Return (x, y) of the center of cell containing provided text 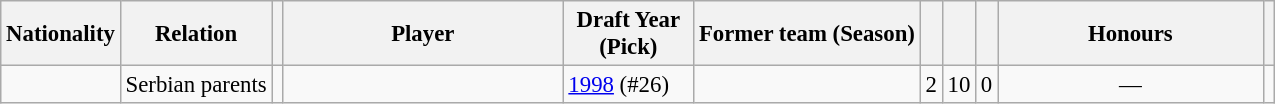
Honours (1131, 34)
1998 (#26) (628, 85)
Draft Year (Pick) (628, 34)
2 (931, 85)
Nationality (60, 34)
Relation (196, 34)
10 (958, 85)
— (1131, 85)
Former team (Season) (808, 34)
Player (422, 34)
Serbian parents (196, 85)
0 (987, 85)
